Scan for the cell matching the given text and deliver its (X, Y) coordinate at center. 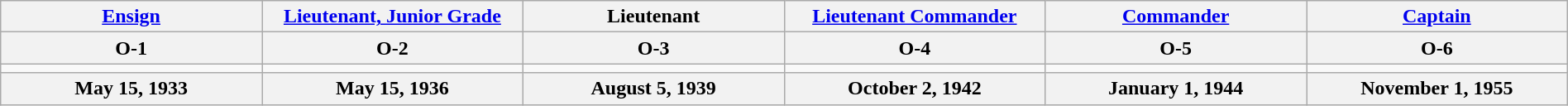
October 2, 1942 (915, 89)
May 15, 1936 (392, 89)
Lieutenant, Junior Grade (392, 17)
Commander (1176, 17)
O-4 (915, 48)
August 5, 1939 (653, 89)
Lieutenant (653, 17)
May 15, 1933 (131, 89)
November 1, 1955 (1437, 89)
Lieutenant Commander (915, 17)
Captain (1437, 17)
O-2 (392, 48)
January 1, 1944 (1176, 89)
O-6 (1437, 48)
Ensign (131, 17)
O-5 (1176, 48)
O-3 (653, 48)
O-1 (131, 48)
